Find where the given text appears and provide that cell's center as (x, y) coordinate. 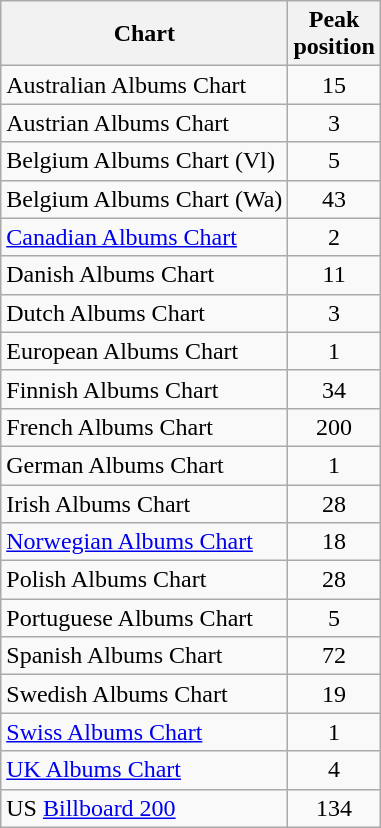
34 (334, 389)
French Albums Chart (144, 427)
Swiss Albums Chart (144, 732)
15 (334, 85)
Portuguese Albums Chart (144, 618)
Swedish Albums Chart (144, 694)
18 (334, 542)
4 (334, 770)
Austrian Albums Chart (144, 123)
Dutch Albums Chart (144, 313)
134 (334, 808)
Spanish Albums Chart (144, 656)
72 (334, 656)
Irish Albums Chart (144, 503)
Polish Albums Chart (144, 580)
11 (334, 275)
US Billboard 200 (144, 808)
European Albums Chart (144, 351)
Belgium Albums Chart (Vl) (144, 161)
Chart (144, 34)
Norwegian Albums Chart (144, 542)
Finnish Albums Chart (144, 389)
German Albums Chart (144, 465)
2 (334, 237)
Canadian Albums Chart (144, 237)
Belgium Albums Chart (Wa) (144, 199)
UK Albums Chart (144, 770)
200 (334, 427)
Peakposition (334, 34)
19 (334, 694)
43 (334, 199)
Danish Albums Chart (144, 275)
Australian Albums Chart (144, 85)
